Determine the [X, Y] coordinate at the center of the cell enclosing the given text.  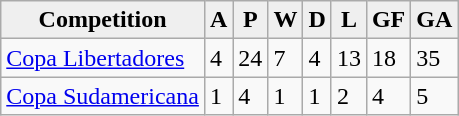
24 [250, 58]
35 [434, 58]
L [348, 20]
7 [286, 58]
D [317, 20]
P [250, 20]
GF [388, 20]
W [286, 20]
5 [434, 96]
A [218, 20]
Competition [103, 20]
2 [348, 96]
Copa Libertadores [103, 58]
18 [388, 58]
GA [434, 20]
Copa Sudamericana [103, 96]
13 [348, 58]
